From the cell containing the given text, extract its center point as (X, Y) coordinate. 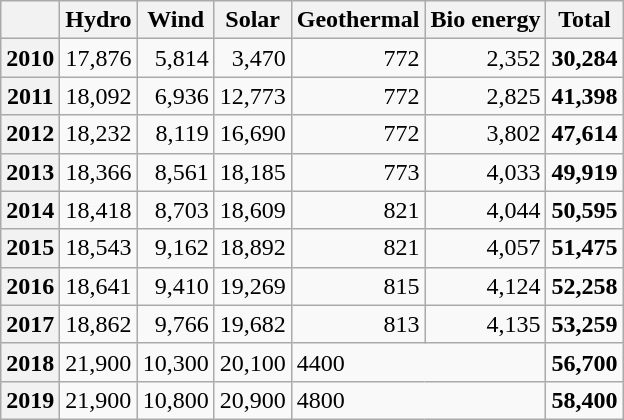
4400 (418, 362)
17,876 (98, 58)
2015 (30, 248)
20,900 (252, 400)
5,814 (176, 58)
8,561 (176, 172)
18,418 (98, 210)
9,162 (176, 248)
3,802 (486, 134)
773 (358, 172)
2010 (30, 58)
10,300 (176, 362)
2017 (30, 324)
Wind (176, 20)
2013 (30, 172)
20,100 (252, 362)
9,410 (176, 286)
10,800 (176, 400)
813 (358, 324)
18,862 (98, 324)
18,609 (252, 210)
4,033 (486, 172)
49,919 (584, 172)
4,135 (486, 324)
18,232 (98, 134)
58,400 (584, 400)
19,682 (252, 324)
8,119 (176, 134)
Geothermal (358, 20)
16,690 (252, 134)
2016 (30, 286)
2018 (30, 362)
30,284 (584, 58)
50,595 (584, 210)
3,470 (252, 58)
815 (358, 286)
56,700 (584, 362)
8,703 (176, 210)
9,766 (176, 324)
52,258 (584, 286)
18,543 (98, 248)
2,352 (486, 58)
18,092 (98, 96)
53,259 (584, 324)
18,366 (98, 172)
4,057 (486, 248)
6,936 (176, 96)
47,614 (584, 134)
18,185 (252, 172)
2014 (30, 210)
4,044 (486, 210)
2011 (30, 96)
4,124 (486, 286)
41,398 (584, 96)
2,825 (486, 96)
Solar (252, 20)
18,641 (98, 286)
Hydro (98, 20)
2019 (30, 400)
18,892 (252, 248)
2012 (30, 134)
Bio energy (486, 20)
12,773 (252, 96)
Total (584, 20)
4800 (418, 400)
51,475 (584, 248)
19,269 (252, 286)
